Return the [x, y] coordinate for the center point of the cell that contains the specified text.  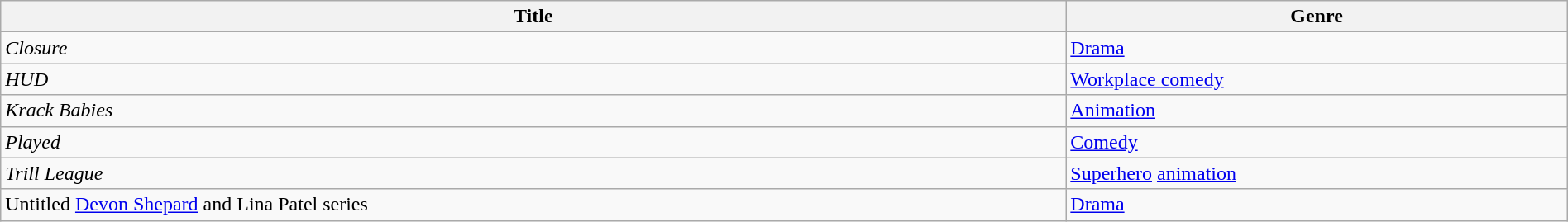
Superhero animation [1317, 173]
Workplace comedy [1317, 79]
Genre [1317, 17]
HUD [533, 79]
Animation [1317, 111]
Krack Babies [533, 111]
Played [533, 142]
Trill League [533, 173]
Title [533, 17]
Comedy [1317, 142]
Untitled Devon Shepard and Lina Patel series [533, 205]
Closure [533, 48]
